Scan for the cell matching the given text and deliver its (x, y) coordinate at center. 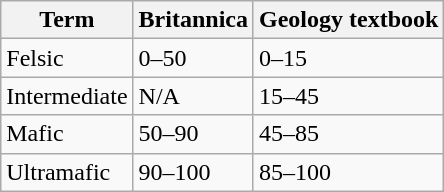
85–100 (348, 172)
0–15 (348, 58)
90–100 (193, 172)
0–50 (193, 58)
Felsic (67, 58)
Geology textbook (348, 20)
Britannica (193, 20)
Ultramafic (67, 172)
45–85 (348, 134)
Intermediate (67, 96)
Term (67, 20)
Mafic (67, 134)
50–90 (193, 134)
N/A (193, 96)
15–45 (348, 96)
